Find where the given text appears and provide that cell's center as (X, Y) coordinate. 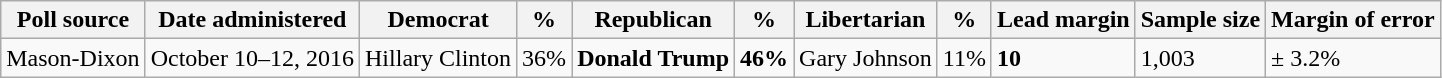
Mason-Dixon (73, 58)
36% (544, 58)
10 (1063, 58)
± 3.2% (1354, 58)
Date administered (252, 20)
11% (964, 58)
Donald Trump (654, 58)
Sample size (1200, 20)
Libertarian (866, 20)
Lead margin (1063, 20)
October 10–12, 2016 (252, 58)
Poll source (73, 20)
Democrat (438, 20)
46% (764, 58)
Republican (654, 20)
Hillary Clinton (438, 58)
1,003 (1200, 58)
Margin of error (1354, 20)
Gary Johnson (866, 58)
